Return the [x, y] coordinate for the center point of the cell that contains the specified text.  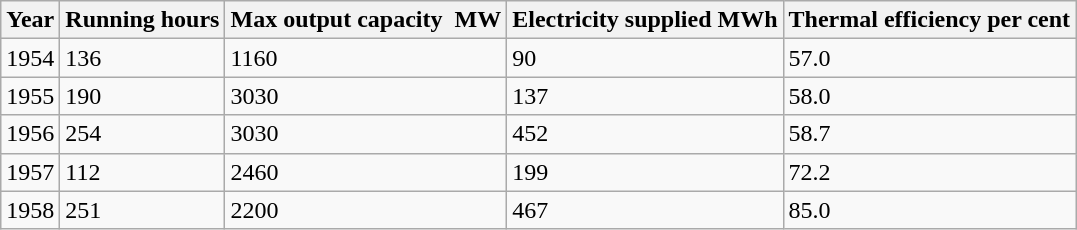
251 [142, 210]
58.7 [930, 134]
57.0 [930, 58]
90 [645, 58]
1956 [30, 134]
2460 [366, 172]
1957 [30, 172]
85.0 [930, 210]
1160 [366, 58]
1954 [30, 58]
136 [142, 58]
112 [142, 172]
254 [142, 134]
137 [645, 96]
1958 [30, 210]
190 [142, 96]
58.0 [930, 96]
1955 [30, 96]
199 [645, 172]
452 [645, 134]
Max output capacity MW [366, 20]
2200 [366, 210]
467 [645, 210]
Electricity supplied MWh [645, 20]
Running hours [142, 20]
Year [30, 20]
72.2 [930, 172]
Thermal efficiency per cent [930, 20]
